Extract the [X, Y] coordinate from the center of the cell holding the provided text.  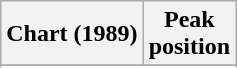
Chart (1989) [72, 34]
Peakposition [189, 34]
